Detect which cell encompasses the target text, then output its (x, y) center coordinate. 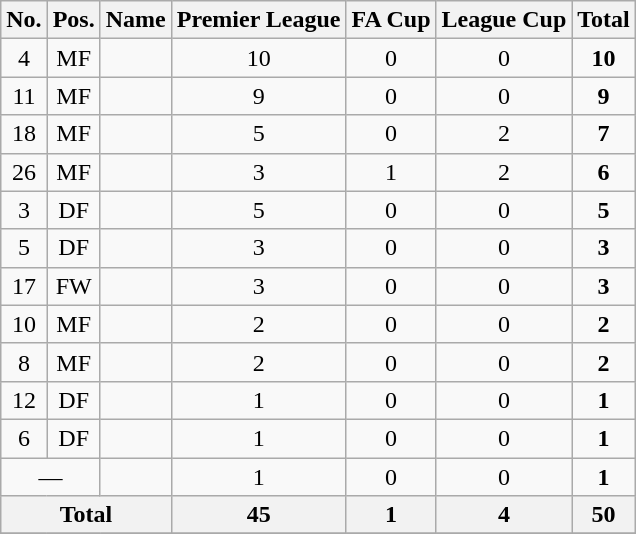
45 (258, 515)
Premier League (258, 20)
No. (24, 20)
7 (604, 134)
Name (136, 20)
Pos. (74, 20)
FW (74, 286)
50 (604, 515)
18 (24, 134)
26 (24, 172)
11 (24, 96)
8 (24, 362)
— (50, 477)
12 (24, 400)
FA Cup (391, 20)
17 (24, 286)
League Cup (504, 20)
